Detect which cell encompasses the target text, then output its [x, y] center coordinate. 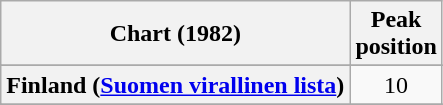
Chart (1982) [176, 34]
Finland (Suomen virallinen lista) [176, 85]
Peakposition [396, 34]
10 [396, 85]
